For the text-containing cell, return its midpoint in [X, Y] coordinate format. 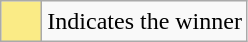
Indicates the winner [145, 22]
